For the text-containing cell, return its midpoint in (x, y) coordinate format. 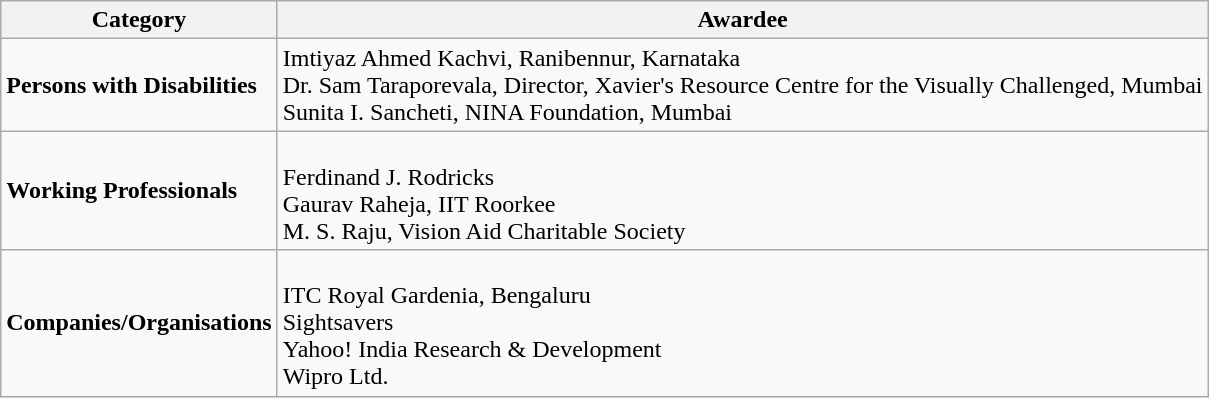
Category (139, 20)
Working Professionals (139, 190)
Ferdinand J. RodricksGaurav Raheja, IIT RoorkeeM. S. Raju, Vision Aid Charitable Society (742, 190)
Companies/Organisations (139, 323)
Awardee (742, 20)
ITC Royal Gardenia, BengaluruSightsaversYahoo! India Research & DevelopmentWipro Ltd. (742, 323)
Persons with Disabilities (139, 85)
